Scan for the cell matching the given text and deliver its (X, Y) coordinate at center. 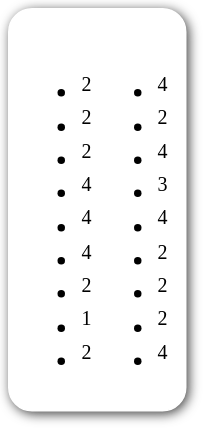
424342224 (132, 210)
222444212 (56, 210)
